Find where the given text appears and provide that cell's center as (x, y) coordinate. 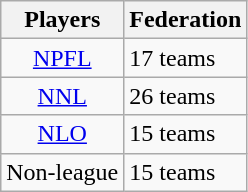
Players (62, 20)
NNL (62, 96)
17 teams (186, 58)
NLO (62, 134)
26 teams (186, 96)
Federation (186, 20)
NPFL (62, 58)
Non-league (62, 172)
